Provide the [x, y] coordinate of the cell's center where the given text is located.  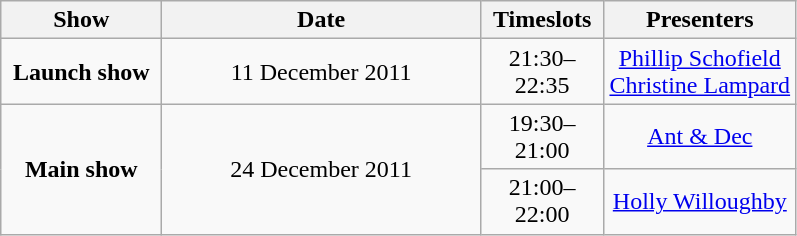
19:30–21:00 [542, 136]
Ant & Dec [700, 136]
Phillip SchofieldChristine Lampard [700, 72]
21:30–22:35 [542, 72]
Show [82, 20]
21:00–22:00 [542, 202]
24 December 2011 [322, 169]
Holly Willoughby [700, 202]
Launch show [82, 72]
Timeslots [542, 20]
Date [322, 20]
11 December 2011 [322, 72]
Presenters [700, 20]
Main show [82, 169]
